From the cell containing the given text, extract its center point as (x, y) coordinate. 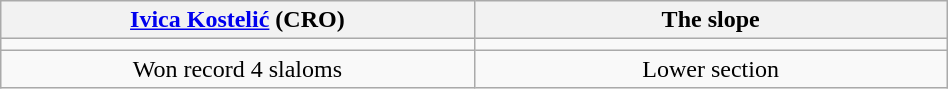
The slope (710, 20)
Lower section (710, 69)
Won record 4 slaloms (238, 69)
Ivica Kostelić (CRO) (238, 20)
